Output the (X, Y) coordinate of the center of the cell containing the given text.  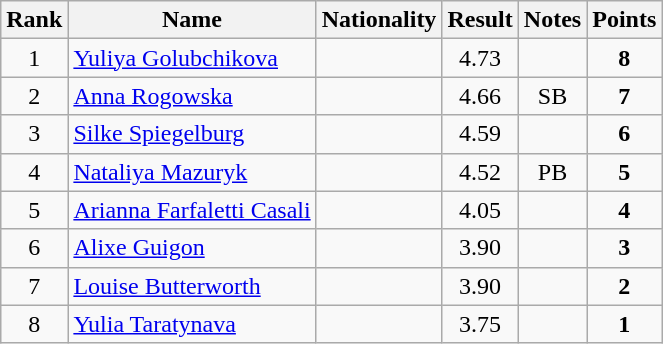
Nationality (379, 20)
Arianna Farfaletti Casali (192, 210)
Yulia Taratynava (192, 324)
4.52 (480, 172)
Name (192, 20)
3.75 (480, 324)
Louise Butterworth (192, 286)
4.05 (480, 210)
Yuliya Golubchikova (192, 58)
Silke Spiegelburg (192, 134)
4.59 (480, 134)
PB (552, 172)
Nataliya Mazuryk (192, 172)
4.73 (480, 58)
Rank (34, 20)
Alixe Guigon (192, 248)
Anna Rogowska (192, 96)
4.66 (480, 96)
SB (552, 96)
Result (480, 20)
Points (624, 20)
Notes (552, 20)
